Pinpoint the cell where the given text exists, returning its (x, y) midpoint coordinate. 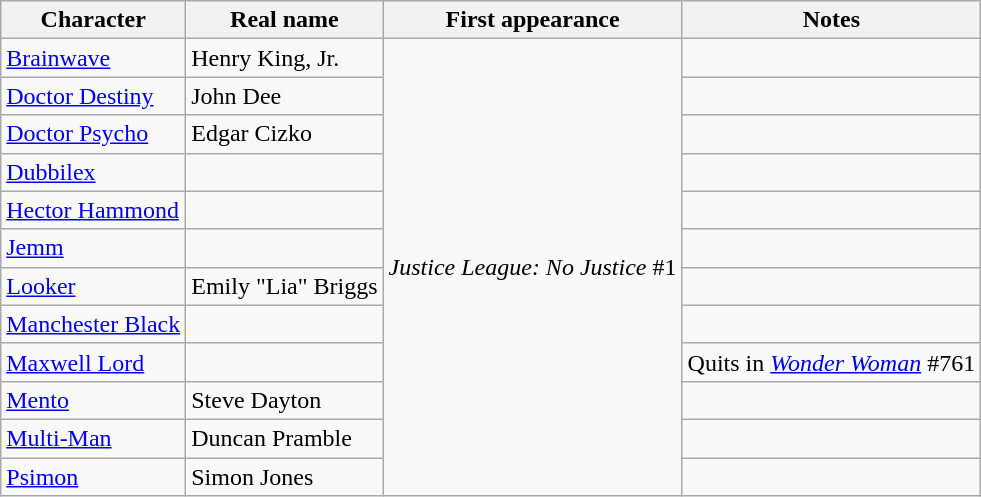
Emily "Lia" Briggs (284, 286)
Real name (284, 20)
Manchester Black (94, 324)
Multi-Man (94, 438)
Justice League: No Justice #1 (532, 268)
Jemm (94, 248)
John Dee (284, 96)
Notes (832, 20)
Duncan Pramble (284, 438)
Psimon (94, 477)
Simon Jones (284, 477)
Dubbilex (94, 172)
Doctor Psycho (94, 134)
Mento (94, 400)
Maxwell Lord (94, 362)
Quits in Wonder Woman #761 (832, 362)
Brainwave (94, 58)
Looker (94, 286)
Character (94, 20)
First appearance (532, 20)
Edgar Cizko (284, 134)
Steve Dayton (284, 400)
Hector Hammond (94, 210)
Doctor Destiny (94, 96)
Henry King, Jr. (284, 58)
